Locate the cell with the specified text and output its [X, Y] center coordinate. 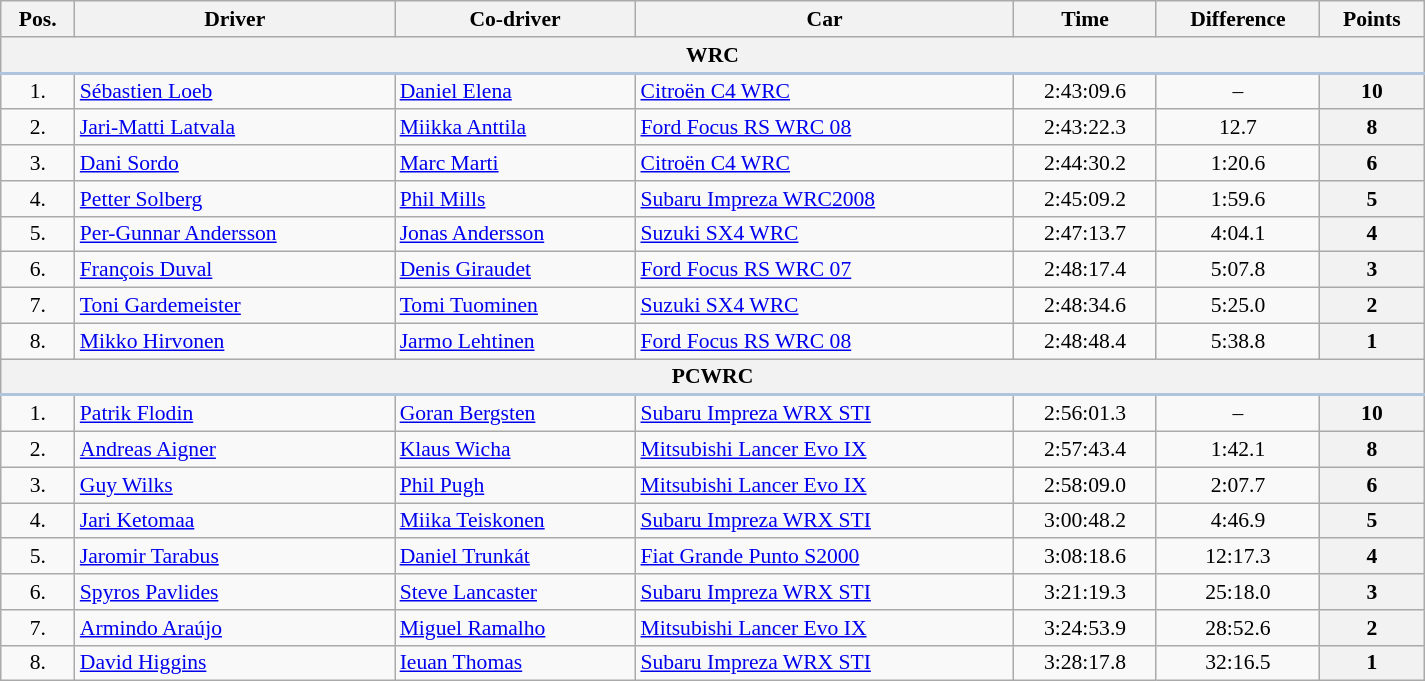
Goran Bergsten [516, 413]
2:44:30.2 [1086, 163]
Petter Solberg [235, 199]
Jarmo Lehtinen [516, 341]
Pos. [38, 19]
3:24:53.9 [1086, 628]
4:04.1 [1238, 234]
2:48:17.4 [1086, 270]
Difference [1238, 19]
Jari-Matti Latvala [235, 128]
Daniel Elena [516, 91]
3:00:48.2 [1086, 521]
Miikka Anttila [516, 128]
3:08:18.6 [1086, 557]
1:42.1 [1238, 450]
Subaru Impreza WRC2008 [824, 199]
2:45:09.2 [1086, 199]
1:20.6 [1238, 163]
Driver [235, 19]
Andreas Aigner [235, 450]
PCWRC [713, 377]
WRC [713, 55]
Toni Gardemeister [235, 306]
5:07.8 [1238, 270]
Armindo Araújo [235, 628]
Daniel Trunkát [516, 557]
2:07.7 [1238, 485]
Spyros Pavlides [235, 592]
2:48:48.4 [1086, 341]
Phil Mills [516, 199]
32:16.5 [1238, 663]
2:57:43.4 [1086, 450]
Mikko Hirvonen [235, 341]
Klaus Wicha [516, 450]
Co-driver [516, 19]
Miguel Ramalho [516, 628]
2:47:13.7 [1086, 234]
5:38.8 [1238, 341]
François Duval [235, 270]
Dani Sordo [235, 163]
Patrik Flodin [235, 413]
Per-Gunnar Andersson [235, 234]
Jari Ketomaa [235, 521]
Tomi Tuominen [516, 306]
3:28:17.8 [1086, 663]
Ieuan Thomas [516, 663]
Jaromir Tarabus [235, 557]
Sébastien Loeb [235, 91]
Phil Pugh [516, 485]
2:43:22.3 [1086, 128]
Guy Wilks [235, 485]
1:59.6 [1238, 199]
12.7 [1238, 128]
2:48:34.6 [1086, 306]
Marc Marti [516, 163]
25:18.0 [1238, 592]
5:25.0 [1238, 306]
Denis Giraudet [516, 270]
Fiat Grande Punto S2000 [824, 557]
28:52.6 [1238, 628]
12:17.3 [1238, 557]
3:21:19.3 [1086, 592]
4:46.9 [1238, 521]
2:58:09.0 [1086, 485]
Jonas Andersson [516, 234]
2:43:09.6 [1086, 91]
2:56:01.3 [1086, 413]
Steve Lancaster [516, 592]
Car [824, 19]
David Higgins [235, 663]
Miika Teiskonen [516, 521]
Time [1086, 19]
Points [1372, 19]
Ford Focus RS WRC 07 [824, 270]
